Provide the (X, Y) coordinate of the cell's center where the given text is located.  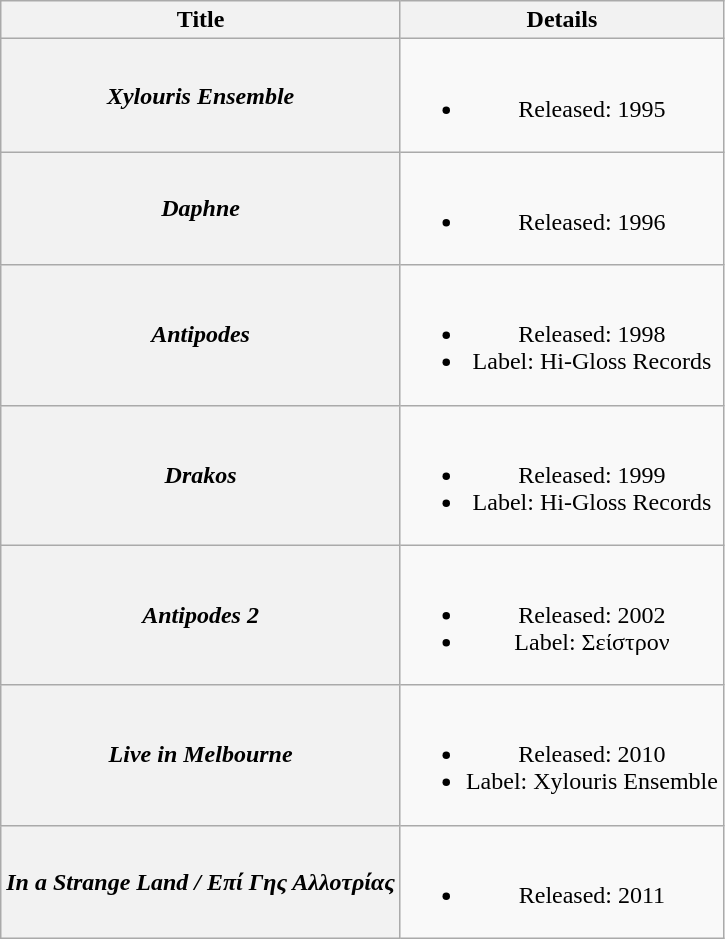
Antipodes 2 (201, 615)
Released: 1995 (562, 96)
Drakos (201, 475)
Daphne (201, 208)
Xylouris Ensemble (201, 96)
Released: 2002Label: Σείστρον (562, 615)
Released: 2011 (562, 882)
In a Strange Land / Επί Γης Αλλοτρίας (201, 882)
Released: 1996 (562, 208)
Released: 1999Label: Hi-Gloss Records (562, 475)
Antipodes (201, 335)
Released: 2010Label: Xylouris Ensemble (562, 755)
Released: 1998Label: Hi-Gloss Records (562, 335)
Live in Melbourne (201, 755)
Title (201, 20)
Details (562, 20)
